Identify which cell holds the provided text, then report its (X, Y) central coordinate. 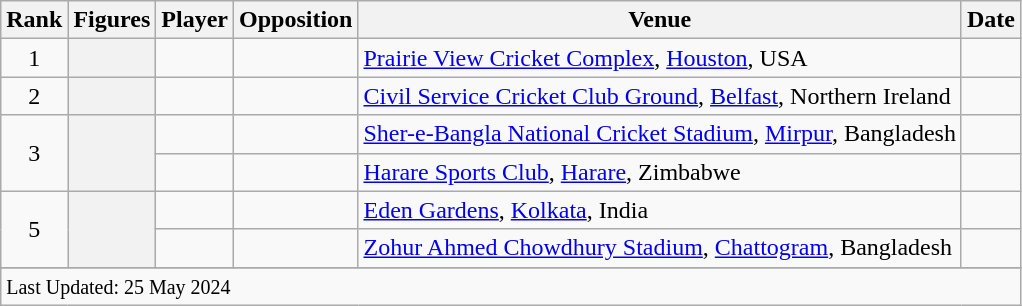
Opposition (296, 20)
Player (195, 20)
Civil Service Cricket Club Ground, Belfast, Northern Ireland (660, 96)
Rank (34, 20)
Venue (660, 20)
3 (34, 153)
Figures (112, 20)
1 (34, 58)
Eden Gardens, Kolkata, India (660, 210)
2 (34, 96)
5 (34, 229)
Harare Sports Club, Harare, Zimbabwe (660, 172)
Last Updated: 25 May 2024 (511, 286)
Sher-e-Bangla National Cricket Stadium, Mirpur, Bangladesh (660, 134)
Prairie View Cricket Complex, Houston, USA (660, 58)
Zohur Ahmed Chowdhury Stadium, Chattogram, Bangladesh (660, 248)
Date (990, 20)
